Identify which cell holds the provided text, then report its (X, Y) central coordinate. 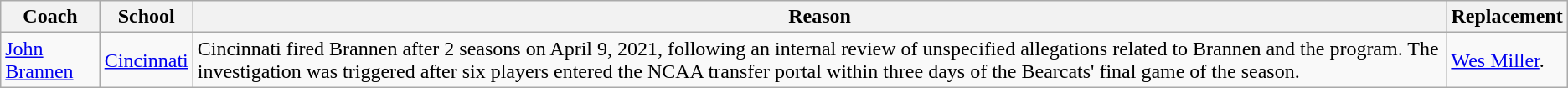
Reason (819, 17)
Wes Miller. (1507, 60)
Coach (50, 17)
John Brannen (50, 60)
Replacement (1507, 17)
Cincinnati (146, 60)
School (146, 17)
